Determine the [X, Y] coordinate at the center of the cell enclosing the given text.  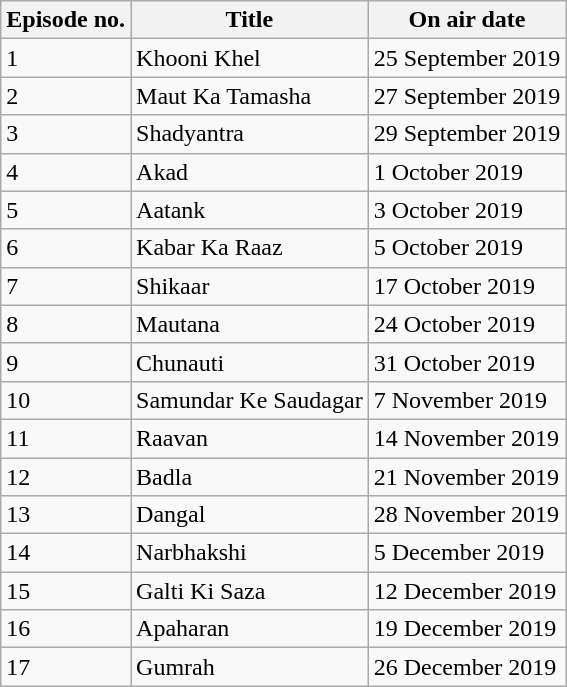
7 November 2019 [467, 400]
15 [66, 591]
11 [66, 438]
Badla [250, 477]
5 December 2019 [467, 553]
3 October 2019 [467, 210]
5 [66, 210]
26 December 2019 [467, 667]
Galti Ki Saza [250, 591]
Dangal [250, 515]
Aatank [250, 210]
1 October 2019 [467, 172]
Title [250, 20]
1 [66, 58]
13 [66, 515]
10 [66, 400]
Akad [250, 172]
19 December 2019 [467, 629]
4 [66, 172]
Maut Ka Tamasha [250, 96]
21 November 2019 [467, 477]
24 October 2019 [467, 324]
17 [66, 667]
5 October 2019 [467, 248]
27 September 2019 [467, 96]
Apaharan [250, 629]
7 [66, 286]
12 December 2019 [467, 591]
Khooni Khel [250, 58]
Narbhakshi [250, 553]
Gumrah [250, 667]
17 October 2019 [467, 286]
Kabar Ka Raaz [250, 248]
Raavan [250, 438]
28 November 2019 [467, 515]
6 [66, 248]
On air date [467, 20]
Chunauti [250, 362]
12 [66, 477]
3 [66, 134]
Episode no. [66, 20]
29 September 2019 [467, 134]
Samundar Ke Saudagar [250, 400]
16 [66, 629]
14 November 2019 [467, 438]
31 October 2019 [467, 362]
9 [66, 362]
25 September 2019 [467, 58]
Shadyantra [250, 134]
14 [66, 553]
2 [66, 96]
Shikaar [250, 286]
Mautana [250, 324]
8 [66, 324]
